Locate the cell with the specified text and output its (x, y) center coordinate. 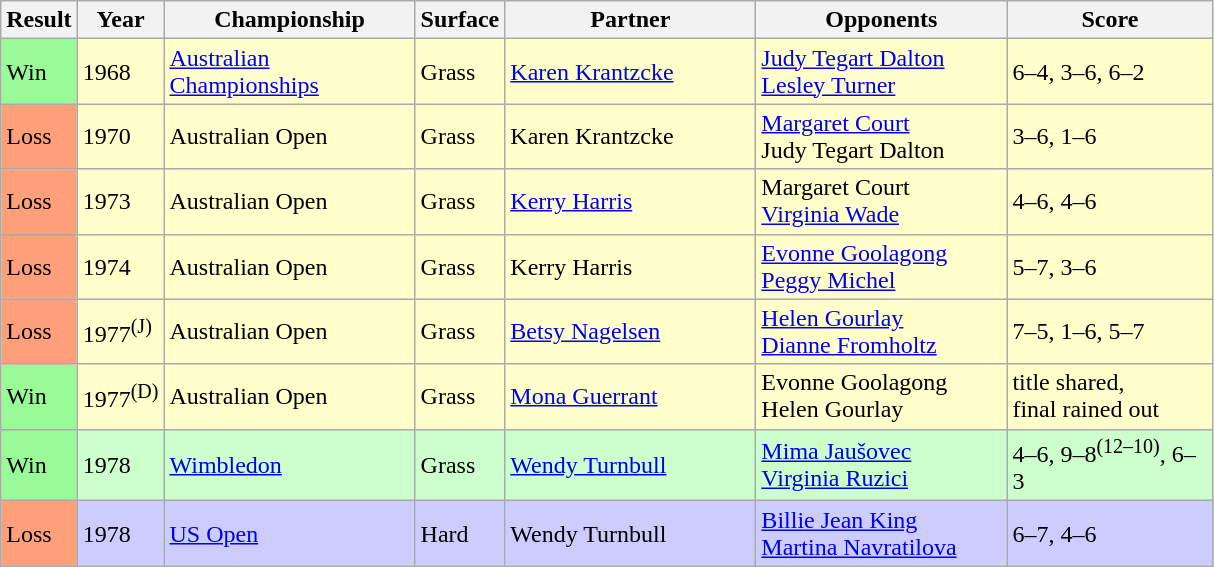
Wimbledon (290, 465)
Evonne Goolagong Peggy Michel (882, 266)
1974 (120, 266)
Helen Gourlay Dianne Fromholtz (882, 332)
6–7, 4–6 (1110, 534)
Championship (290, 20)
4–6, 4–6 (1110, 202)
Opponents (882, 20)
Partner (630, 20)
Evonne Goolagong Helen Gourlay (882, 396)
5–7, 3–6 (1110, 266)
7–5, 1–6, 5–7 (1110, 332)
US Open (290, 534)
title shared,final rained out (1110, 396)
Margaret Court Virginia Wade (882, 202)
Margaret Court Judy Tegart Dalton (882, 136)
1973 (120, 202)
1977(J) (120, 332)
3–6, 1–6 (1110, 136)
Mima Jaušovec Virginia Ruzici (882, 465)
1970 (120, 136)
Betsy Nagelsen (630, 332)
4–6, 9–8(12–10), 6–3 (1110, 465)
1977(D) (120, 396)
Hard (460, 534)
Score (1110, 20)
Result (39, 20)
Year (120, 20)
1968 (120, 72)
Australian Championships (290, 72)
6–4, 3–6, 6–2 (1110, 72)
Billie Jean King Martina Navratilova (882, 534)
Judy Tegart Dalton Lesley Turner (882, 72)
Surface (460, 20)
Mona Guerrant (630, 396)
